Provide the (x, y) coordinate of the cell's center where the given text is located.  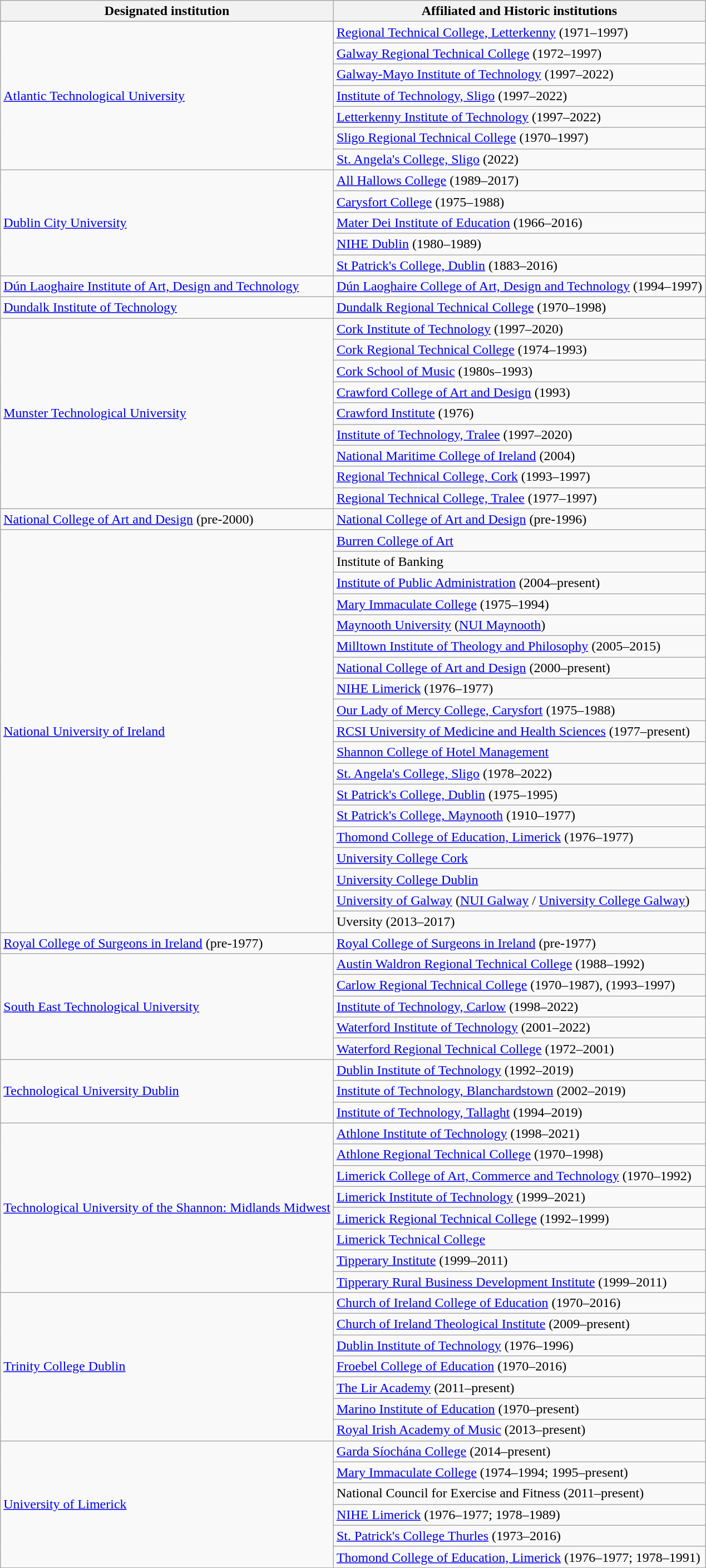
Tipperary Institute (1999–2011) (519, 1260)
Limerick College of Art, Commerce and Technology (1970–1992) (519, 1176)
Cork Institute of Technology (1997–2020) (519, 329)
Galway Regional Technical College (1972–1997) (519, 53)
Dundalk Regional Technical College (1970–1998) (519, 308)
Regional Technical College, Cork (1993–1997) (519, 477)
Mary Immaculate College (1974–1994; 1995–present) (519, 1472)
Church of Ireland College of Education (1970–2016) (519, 1303)
St Patrick's College, Dublin (1883–2016) (519, 265)
Regional Technical College, Letterkenny (1971–1997) (519, 32)
University College Cork (519, 858)
Limerick Institute of Technology (1999–2021) (519, 1197)
Thomond College of Education, Limerick (1976–1977; 1978–1991) (519, 1557)
University College Dublin (519, 879)
Dún Laoghaire College of Art, Design and Technology (1994–1997) (519, 287)
Thomond College of Education, Limerick (1976–1977) (519, 837)
Sligo Regional Technical College (1970–1997) (519, 138)
National College of Art and Design (pre-1996) (519, 519)
Dublin Institute of Technology (1976–1996) (519, 1345)
National Council for Exercise and Fitness (2011–present) (519, 1493)
National Maritime College of Ireland (2004) (519, 456)
Technological University of the Shannon: Midlands Midwest (167, 1207)
Cork School of Music (1980s–1993) (519, 371)
RCSI University of Medicine and Health Sciences (1977–present) (519, 731)
South East Technological University (167, 1007)
St. Angela's College, Sligo (1978–2022) (519, 773)
Austin Waldron Regional Technical College (1988–1992) (519, 964)
National College of Art and Design (2000–present) (519, 668)
Institute of Public Administration (2004–present) (519, 583)
St Patrick's College, Maynooth (1910–1977) (519, 816)
Technological University Dublin (167, 1091)
University of Limerick (167, 1504)
Church of Ireland Theological Institute (2009–present) (519, 1324)
All Hallows College (1989–2017) (519, 180)
Trinity College Dublin (167, 1367)
St. Patrick's College Thurles (1973–2016) (519, 1536)
Crawford College of Art and Design (1993) (519, 392)
NIHE Limerick (1976–1977; 1978–1989) (519, 1515)
NIHE Dublin (1980–1989) (519, 244)
University of Galway (NUI Galway / University College Galway) (519, 900)
Letterkenny Institute of Technology (1997–2022) (519, 117)
Marino Institute of Education (1970–present) (519, 1409)
Institute of Technology, Sligo (1997–2022) (519, 96)
The Lir Academy (2011–present) (519, 1388)
Institute of Banking (519, 561)
Waterford Regional Technical College (1972–2001) (519, 1049)
Burren College of Art (519, 540)
Athlone Institute of Technology (1998–2021) (519, 1133)
Dublin Institute of Technology (1992–2019) (519, 1070)
Garda Síochána College (2014–present) (519, 1451)
Carysfort College (1975–1988) (519, 201)
Cork Regional Technical College (1974–1993) (519, 350)
National University of Ireland (167, 731)
Munster Technological University (167, 414)
Limerick Technical College (519, 1239)
Dún Laoghaire Institute of Art, Design and Technology (167, 287)
Uversity (2013–2017) (519, 921)
Institute of Technology, Tralee (1997–2020) (519, 435)
Carlow Regional Technical College (1970–1987), (1993–1997) (519, 985)
Affiliated and Historic institutions (519, 11)
Atlantic Technological University (167, 96)
Athlone Regional Technical College (1970–1998) (519, 1155)
Royal Irish Academy of Music (2013–present) (519, 1430)
Shannon College of Hotel Management (519, 752)
Our Lady of Mercy College, Carysfort (1975–1988) (519, 710)
St. Angela's College, Sligo (2022) (519, 159)
Waterford Institute of Technology (2001–2022) (519, 1028)
Institute of Technology, Blanchardstown (2002–2019) (519, 1091)
Milltown Institute of Theology and Philosophy (2005–2015) (519, 647)
Mary Immaculate College (1975–1994) (519, 604)
Crawford Institute (1976) (519, 413)
Maynooth University (NUI Maynooth) (519, 625)
Institute of Technology, Tallaght (1994–2019) (519, 1112)
Dundalk Institute of Technology (167, 308)
Dublin City University (167, 223)
St Patrick's College, Dublin (1975–1995) (519, 795)
Limerick Regional Technical College (1992–1999) (519, 1218)
Froebel College of Education (1970–2016) (519, 1367)
Tipperary Rural Business Development Institute (1999–2011) (519, 1281)
Institute of Technology, Carlow (1998–2022) (519, 1007)
Designated institution (167, 11)
Regional Technical College, Tralee (1977–1997) (519, 498)
Mater Dei Institute of Education (1966–2016) (519, 223)
NIHE Limerick (1976–1977) (519, 689)
National College of Art and Design (pre-2000) (167, 519)
Galway-Mayo Institute of Technology (1997–2022) (519, 75)
